Identify which cell holds the provided text, then report its [X, Y] central coordinate. 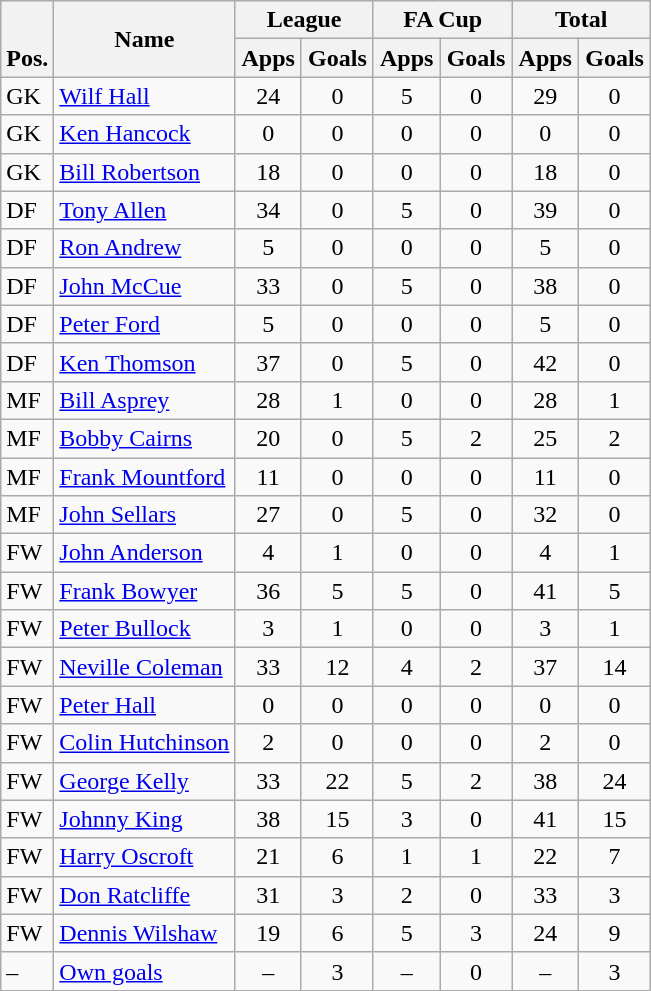
Harry Oscroft [144, 857]
Don Ratcliffe [144, 895]
12 [337, 667]
27 [268, 515]
Neville Coleman [144, 667]
Pos. [28, 39]
George Kelly [144, 781]
20 [268, 438]
Own goals [144, 971]
42 [546, 362]
Name [144, 39]
League [304, 20]
29 [546, 96]
Johnny King [144, 819]
31 [268, 895]
Total [582, 20]
Wilf Hall [144, 96]
7 [615, 857]
Dennis Wilshaw [144, 933]
Tony Allen [144, 210]
36 [268, 591]
21 [268, 857]
Peter Hall [144, 705]
Peter Bullock [144, 629]
Bill Robertson [144, 172]
Bobby Cairns [144, 438]
Ron Andrew [144, 248]
Colin Hutchinson [144, 743]
32 [546, 515]
Frank Bowyer [144, 591]
Ken Thomson [144, 362]
Bill Asprey [144, 400]
19 [268, 933]
Ken Hancock [144, 134]
25 [546, 438]
9 [615, 933]
FA Cup [442, 20]
39 [546, 210]
John McCue [144, 286]
John Anderson [144, 553]
Frank Mountford [144, 477]
34 [268, 210]
John Sellars [144, 515]
14 [615, 667]
Peter Ford [144, 324]
